Determine the (X, Y) coordinate at the center of the cell enclosing the given text.  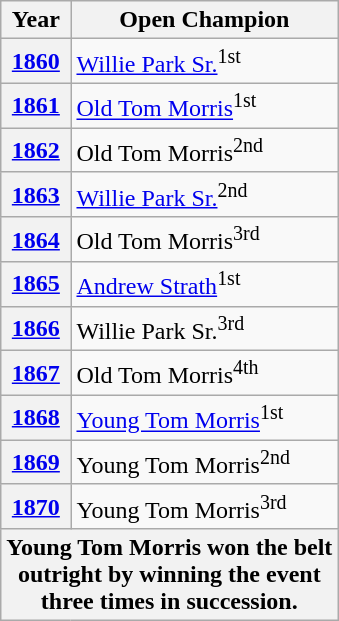
1860 (36, 62)
Old Tom Morris2nd (204, 150)
Old Tom Morris1st (204, 106)
1866 (36, 328)
Year (36, 20)
1868 (36, 418)
Young Tom Morris3rd (204, 506)
1870 (36, 506)
Willie Park Sr.2nd (204, 194)
1863 (36, 194)
1861 (36, 106)
Willie Park Sr.1st (204, 62)
Open Champion (204, 20)
1862 (36, 150)
Young Tom Morris1st (204, 418)
Young Tom Morris won the beltoutright by winning the eventthree times in succession. (170, 575)
1864 (36, 240)
Willie Park Sr.3rd (204, 328)
1865 (36, 284)
Andrew Strath1st (204, 284)
Old Tom Morris3rd (204, 240)
1869 (36, 462)
Old Tom Morris4th (204, 374)
Young Tom Morris2nd (204, 462)
1867 (36, 374)
